From the cell containing the given text, extract its center point as (X, Y) coordinate. 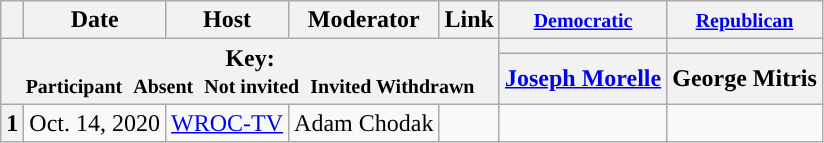
Moderator (364, 20)
Adam Chodak (364, 123)
George Mitris (745, 78)
Link (469, 20)
Oct. 14, 2020 (95, 123)
Host (228, 20)
Key: Participant Absent Not invited Invited Withdrawn (250, 72)
1 (12, 123)
WROC-TV (228, 123)
Democratic (582, 20)
Date (95, 20)
Republican (745, 20)
Joseph Morelle (582, 78)
